From the cell containing the given text, extract its center point as (X, Y) coordinate. 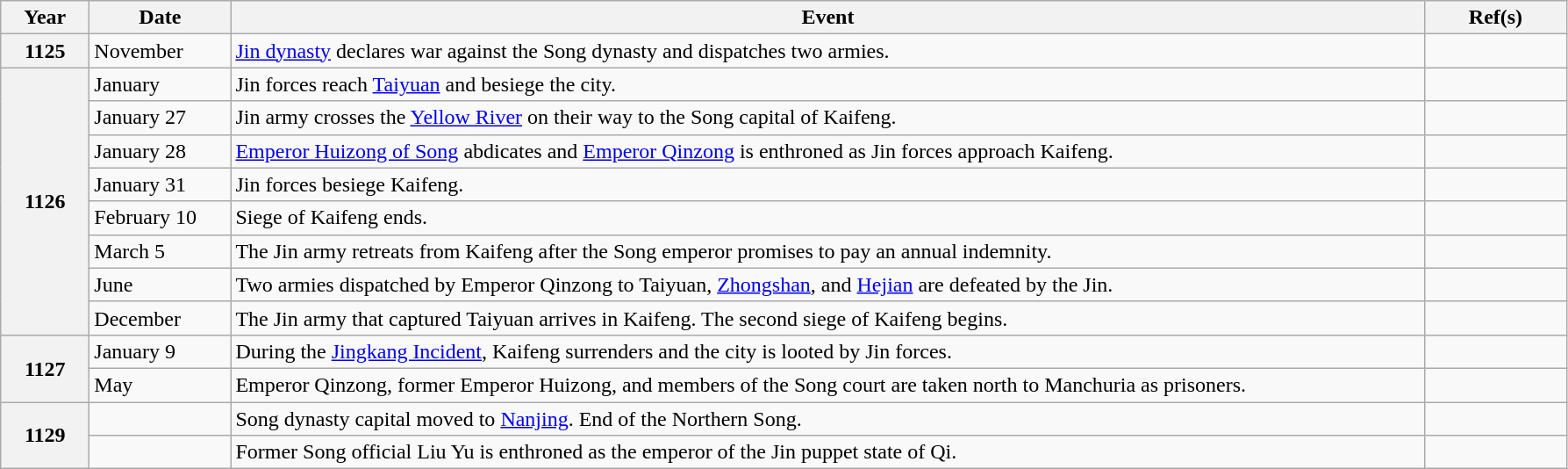
January (160, 84)
1126 (46, 201)
Ref(s) (1495, 18)
Song dynasty capital moved to Nanjing. End of the Northern Song. (828, 419)
1127 (46, 368)
Event (828, 18)
February 10 (160, 218)
Date (160, 18)
Emperor Huizong of Song abdicates and Emperor Qinzong is enthroned as Jin forces approach Kaifeng. (828, 151)
Year (46, 18)
December (160, 318)
June (160, 285)
The Jin army that captured Taiyuan arrives in Kaifeng. The second siege of Kaifeng begins. (828, 318)
During the Jingkang Incident, Kaifeng surrenders and the city is looted by Jin forces. (828, 351)
1129 (46, 436)
January 9 (160, 351)
May (160, 385)
January 27 (160, 118)
January 28 (160, 151)
Jin dynasty declares war against the Song dynasty and dispatches two armies. (828, 51)
Jin forces reach Taiyuan and besiege the city. (828, 84)
Former Song official Liu Yu is enthroned as the emperor of the Jin puppet state of Qi. (828, 452)
Siege of Kaifeng ends. (828, 218)
1125 (46, 51)
The Jin army retreats from Kaifeng after the Song emperor promises to pay an annual indemnity. (828, 251)
Two armies dispatched by Emperor Qinzong to Taiyuan, Zhongshan, and Hejian are defeated by the Jin. (828, 285)
November (160, 51)
Emperor Qinzong, former Emperor Huizong, and members of the Song court are taken north to Manchuria as prisoners. (828, 385)
Jin army crosses the Yellow River on their way to the Song capital of Kaifeng. (828, 118)
January 31 (160, 184)
March 5 (160, 251)
Jin forces besiege Kaifeng. (828, 184)
